Capture the cell that displays the provided text and extract its [X, Y] central coordinate. 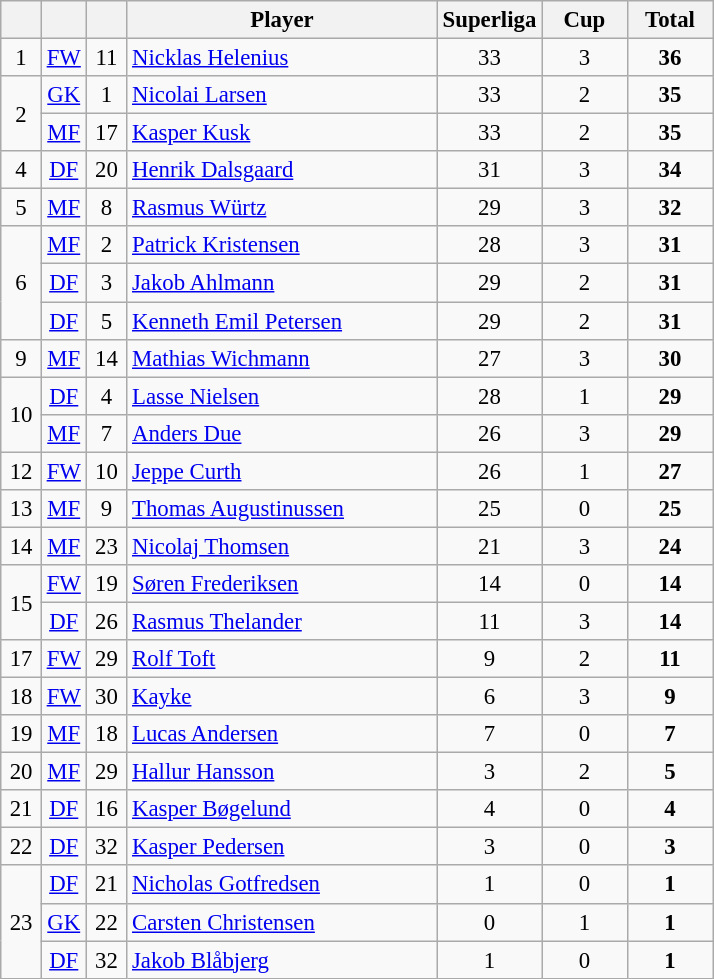
Mathias Wichmann [282, 358]
Lasse Nielsen [282, 396]
Jakob Ahlmann [282, 283]
Total [670, 20]
24 [670, 546]
Nicklas Helenius [282, 58]
Jakob Blåbjerg [282, 960]
Kayke [282, 697]
Cup [585, 20]
13 [22, 509]
Player [282, 20]
36 [670, 58]
Anders Due [282, 433]
Patrick Kristensen [282, 245]
15 [22, 602]
16 [106, 809]
Superliga [489, 20]
Lucas Andersen [282, 734]
34 [670, 170]
Nicolai Larsen [282, 95]
Kenneth Emil Petersen [282, 321]
8 [106, 208]
Kasper Bøgelund [282, 809]
Rolf Toft [282, 659]
Rasmus Thelander [282, 621]
Carsten Christensen [282, 922]
Hallur Hansson [282, 772]
12 [22, 471]
Kasper Kusk [282, 133]
Søren Frederiksen [282, 584]
Henrik Dalsgaard [282, 170]
Jeppe Curth [282, 471]
Nicholas Gotfredsen [282, 885]
Thomas Augustinussen [282, 509]
Kasper Pedersen [282, 847]
Nicolaj Thomsen [282, 546]
Rasmus Würtz [282, 208]
